For the text-containing cell, return its midpoint in (x, y) coordinate format. 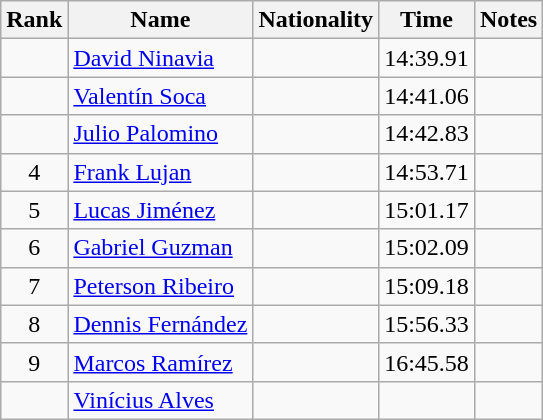
14:39.91 (427, 58)
7 (34, 286)
Lucas Jiménez (160, 210)
Rank (34, 20)
14:41.06 (427, 96)
9 (34, 362)
8 (34, 324)
Nationality (316, 20)
Frank Lujan (160, 172)
15:56.33 (427, 324)
4 (34, 172)
Gabriel Guzman (160, 248)
15:09.18 (427, 286)
14:53.71 (427, 172)
6 (34, 248)
Name (160, 20)
Vinícius Alves (160, 400)
14:42.83 (427, 134)
5 (34, 210)
16:45.58 (427, 362)
Time (427, 20)
Peterson Ribeiro (160, 286)
Julio Palomino (160, 134)
David Ninavia (160, 58)
Marcos Ramírez (160, 362)
Notes (508, 20)
15:01.17 (427, 210)
Dennis Fernández (160, 324)
15:02.09 (427, 248)
Valentín Soca (160, 96)
